Capture the cell that displays the provided text and extract its (x, y) central coordinate. 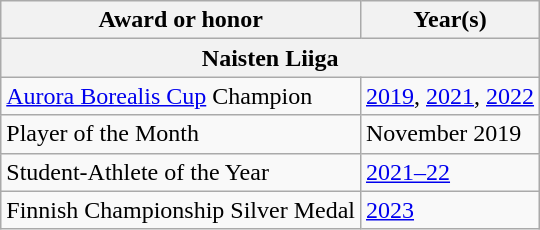
Student-Athlete of the Year (181, 172)
2023 (450, 210)
Aurora Borealis Cup Champion (181, 96)
2019, 2021, 2022 (450, 96)
November 2019 (450, 134)
2021–22 (450, 172)
Year(s) (450, 20)
Player of the Month (181, 134)
Award or honor (181, 20)
Naisten Liiga (270, 58)
Finnish Championship Silver Medal (181, 210)
